Find where the given text appears and provide that cell's center as [X, Y] coordinate. 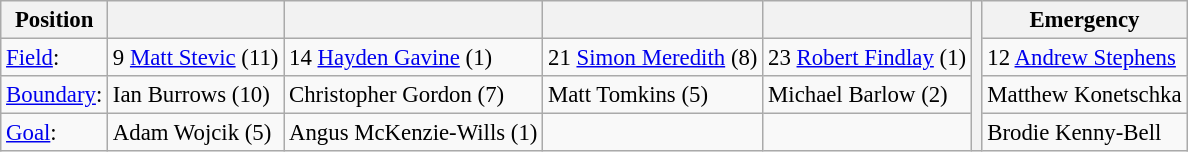
Matthew Konetschka [1084, 95]
Boundary: [54, 95]
Goal: [54, 133]
Emergency [1084, 20]
14 Hayden Gavine (1) [414, 58]
Ian Burrows (10) [196, 95]
Brodie Kenny-Bell [1084, 133]
23 Robert Findlay (1) [868, 58]
Matt Tomkins (5) [653, 95]
21 Simon Meredith (8) [653, 58]
Field: [54, 58]
12 Andrew Stephens [1084, 58]
9 Matt Stevic (11) [196, 58]
Position [54, 20]
Angus McKenzie-Wills (1) [414, 133]
Michael Barlow (2) [868, 95]
Christopher Gordon (7) [414, 95]
Adam Wojcik (5) [196, 133]
